Identify which cell holds the provided text, then report its [x, y] central coordinate. 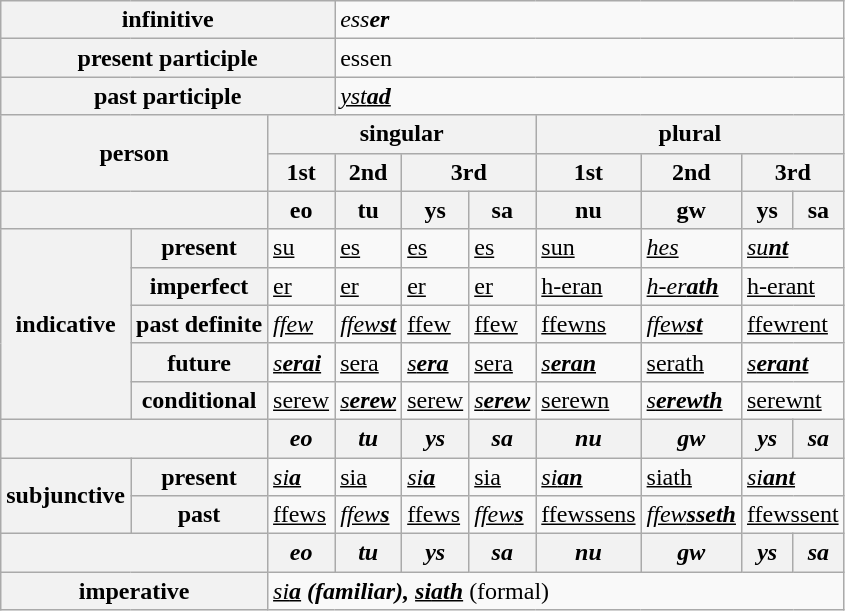
sunt [792, 248]
essen [590, 58]
past definite [198, 324]
person [134, 153]
conditional [198, 400]
imperfect [198, 286]
plural [690, 134]
siath [691, 477]
subjunctive [66, 496]
past participle [168, 96]
sian [588, 477]
past [198, 515]
sia (familiar), siath (formal) [556, 591]
future [198, 362]
serewnt [792, 400]
seran [588, 362]
siant [792, 477]
su [302, 248]
ffewrent [792, 324]
serewth [691, 400]
serai [302, 362]
h-erath [691, 286]
ffewsseth [691, 515]
h-eran [588, 286]
hes [691, 248]
present participle [168, 58]
ffewssent [792, 515]
ffewns [588, 324]
serant [792, 362]
imperative [134, 591]
serath [691, 362]
singular [402, 134]
esser [590, 20]
sun [588, 248]
indicative [66, 324]
serewn [588, 400]
h-erant [792, 286]
ffewssens [588, 515]
infinitive [168, 20]
ystad [590, 96]
